Pinpoint the cell where the given text exists, returning its [X, Y] midpoint coordinate. 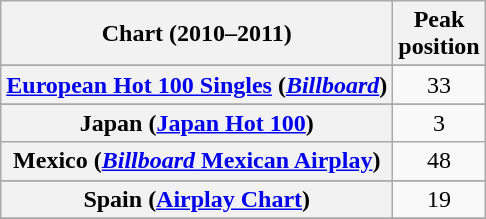
33 [439, 85]
Chart (2010–2011) [197, 34]
European Hot 100 Singles (Billboard) [197, 85]
Japan (Japan Hot 100) [197, 123]
48 [439, 161]
Peakposition [439, 34]
Spain (Airplay Chart) [197, 199]
Mexico (Billboard Mexican Airplay) [197, 161]
19 [439, 199]
3 [439, 123]
